Scan for the cell matching the given text and deliver its (x, y) coordinate at center. 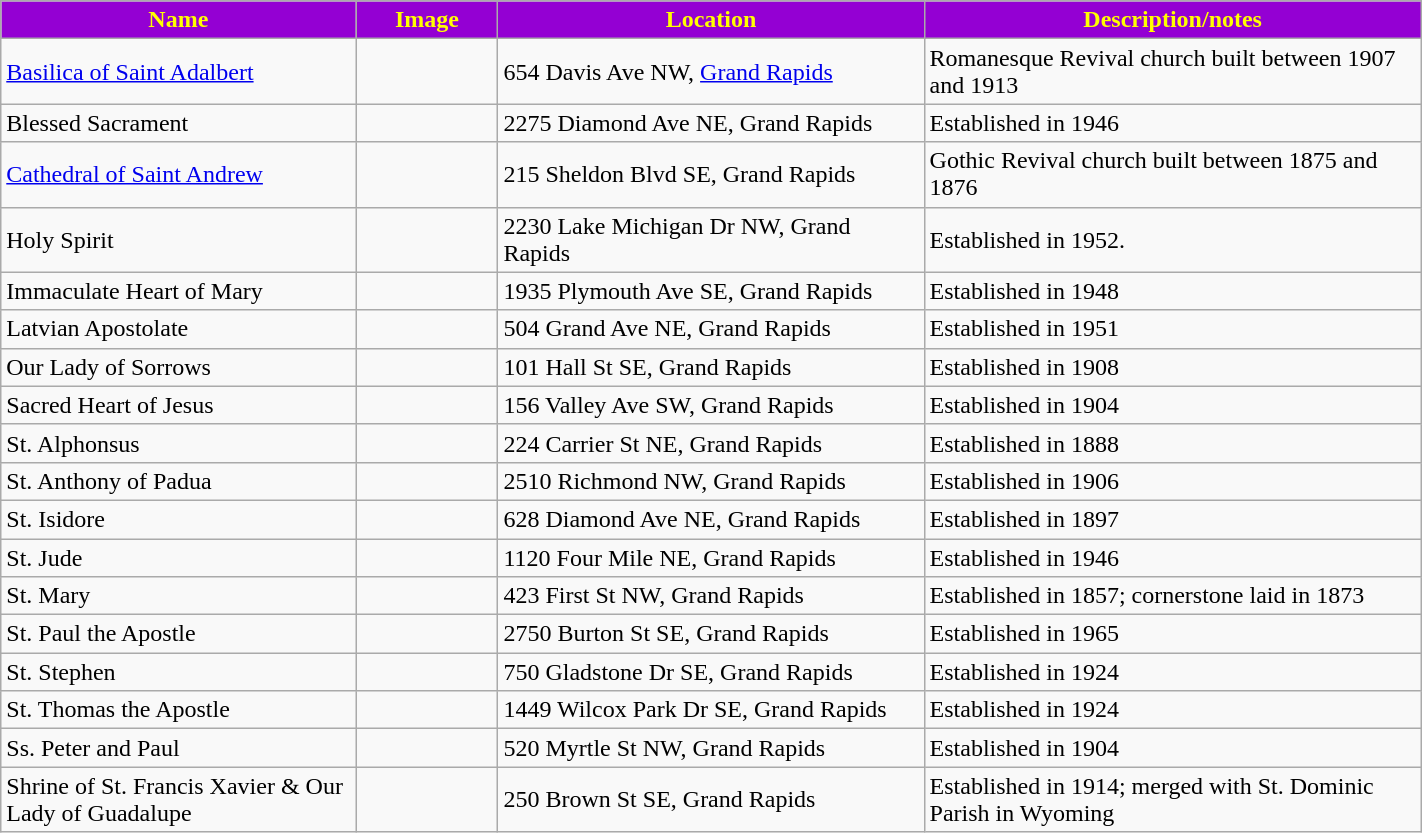
St. Paul the Apostle (178, 634)
224 Carrier St NE, Grand Rapids (711, 443)
St. Stephen (178, 672)
Established in 1965 (1172, 634)
504 Grand Ave NE, Grand Rapids (711, 329)
Blessed Sacrament (178, 123)
Ss. Peter and Paul (178, 748)
Established in 1857; cornerstone laid in 1873 (1172, 596)
101 Hall St SE, Grand Rapids (711, 367)
Established in 1908 (1172, 367)
Sacred Heart of Jesus (178, 405)
St. Alphonsus (178, 443)
Established in 1906 (1172, 481)
Established in 1914; merged with St. Dominic Parish in Wyoming (1172, 800)
628 Diamond Ave NE, Grand Rapids (711, 519)
1449 Wilcox Park Dr SE, Grand Rapids (711, 710)
2230 Lake Michigan Dr NW, Grand Rapids (711, 240)
156 Valley Ave SW, Grand Rapids (711, 405)
750 Gladstone Dr SE, Grand Rapids (711, 672)
Cathedral of Saint Andrew (178, 174)
Description/notes (1172, 20)
Holy Spirit (178, 240)
520 Myrtle St NW, Grand Rapids (711, 748)
Immaculate Heart of Mary (178, 291)
Image (427, 20)
215 Sheldon Blvd SE, Grand Rapids (711, 174)
St. Anthony of Padua (178, 481)
St. Isidore (178, 519)
2275 Diamond Ave NE, Grand Rapids (711, 123)
Location (711, 20)
Established in 1952. (1172, 240)
Latvian Apostolate (178, 329)
Shrine of St. Francis Xavier & Our Lady of Guadalupe (178, 800)
St. Jude (178, 557)
Gothic Revival church built between 1875 and 1876 (1172, 174)
2750 Burton St SE, Grand Rapids (711, 634)
423 First St NW, Grand Rapids (711, 596)
2510 Richmond NW, Grand Rapids (711, 481)
St. Mary (178, 596)
1120 Four Mile NE, Grand Rapids (711, 557)
Established in 1888 (1172, 443)
Basilica of Saint Adalbert (178, 72)
Established in 1948 (1172, 291)
St. Thomas the Apostle (178, 710)
250 Brown St SE, Grand Rapids (711, 800)
1935 Plymouth Ave SE, Grand Rapids (711, 291)
Established in 1951 (1172, 329)
Our Lady of Sorrows (178, 367)
Established in 1897 (1172, 519)
Romanesque Revival church built between 1907 and 1913 (1172, 72)
Name (178, 20)
654 Davis Ave NW, Grand Rapids (711, 72)
